Pinpoint the cell where the given text exists, returning its [x, y] midpoint coordinate. 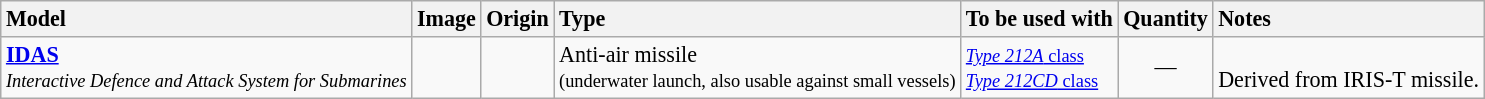
Image [446, 18]
To be used with [1040, 18]
IDASInteractive Defence and Attack System for Submarines [206, 66]
— [1166, 66]
Origin [518, 18]
Type [758, 18]
Quantity [1166, 18]
Notes [1348, 18]
Derived from IRIS-T missile. [1348, 66]
Type 212A classType 212CD class [1040, 66]
Anti-air missile(underwater launch, also usable against small vessels) [758, 66]
Model [206, 18]
